Return (X, Y) of the center of cell containing provided text 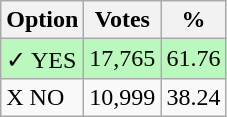
Votes (122, 20)
% (194, 20)
61.76 (194, 59)
38.24 (194, 97)
Option (42, 20)
10,999 (122, 97)
✓ YES (42, 59)
X NO (42, 97)
17,765 (122, 59)
